Scan for the cell matching the given text and deliver its [x, y] coordinate at center. 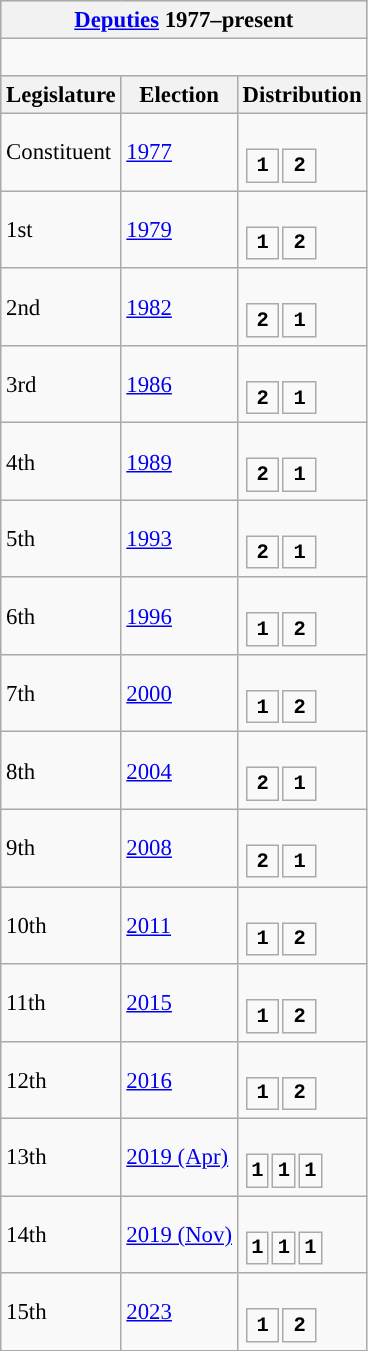
9th [61, 848]
1993 [179, 538]
14th [61, 1234]
Legislature [61, 95]
1986 [179, 384]
8th [61, 770]
Election [179, 95]
2015 [179, 1002]
2011 [179, 926]
11th [61, 1002]
2004 [179, 770]
Deputies 1977–present [184, 20]
Constituent [61, 152]
2nd [61, 306]
2023 [179, 1312]
1979 [179, 230]
3rd [61, 384]
15th [61, 1312]
10th [61, 926]
13th [61, 1158]
2000 [179, 694]
Distribution [302, 95]
1977 [179, 152]
1989 [179, 462]
1982 [179, 306]
6th [61, 616]
5th [61, 538]
2016 [179, 1080]
1st [61, 230]
2019 (Apr) [179, 1158]
4th [61, 462]
12th [61, 1080]
1996 [179, 616]
2019 (Nov) [179, 1234]
2008 [179, 848]
7th [61, 694]
